Find where the given text appears and provide that cell's center as (X, Y) coordinate. 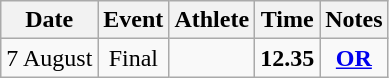
7 August (50, 58)
12.35 (288, 58)
Notes (354, 20)
Athlete (212, 20)
Date (50, 20)
Event (134, 20)
OR (354, 58)
Time (288, 20)
Final (134, 58)
